Capture the cell that displays the provided text and extract its (x, y) central coordinate. 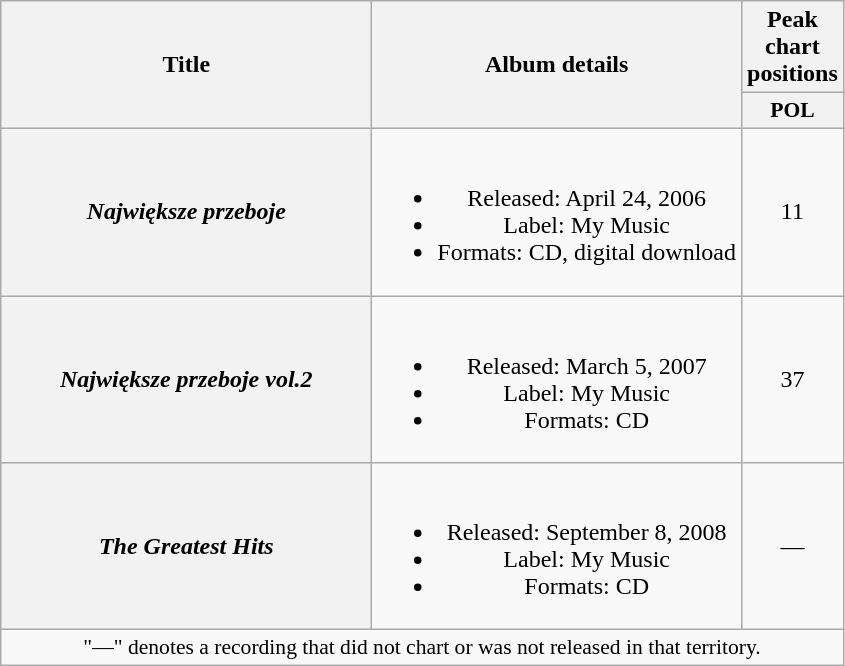
11 (793, 212)
Released: April 24, 2006Label: My MusicFormats: CD, digital download (557, 212)
Peak chart positions (793, 47)
Released: March 5, 2007Label: My MusicFormats: CD (557, 380)
Największe przeboje vol.2 (186, 380)
Album details (557, 65)
Title (186, 65)
Największe przeboje (186, 212)
— (793, 546)
The Greatest Hits (186, 546)
37 (793, 380)
POL (793, 111)
Released: September 8, 2008Label: My MusicFormats: CD (557, 546)
"—" denotes a recording that did not chart or was not released in that territory. (422, 648)
